Pinpoint the cell where the given text exists, returning its [X, Y] midpoint coordinate. 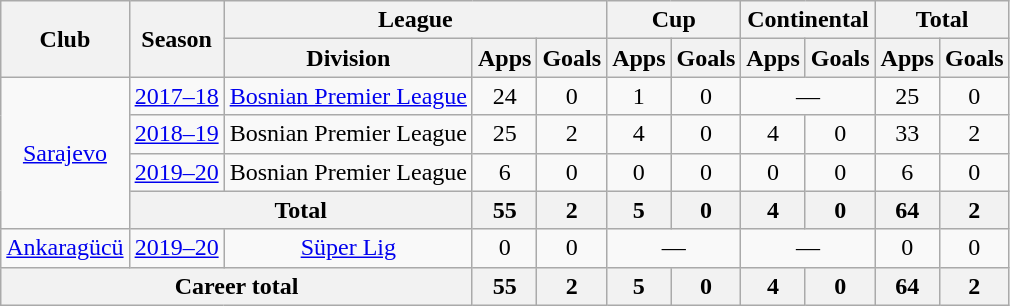
2017–18 [176, 96]
Ankaragücü [65, 248]
24 [504, 96]
Season [176, 39]
Division [348, 58]
Süper Lig [348, 248]
2018–19 [176, 134]
League [415, 20]
33 [907, 134]
Continental [808, 20]
Sarajevo [65, 153]
Club [65, 39]
Cup [674, 20]
1 [639, 96]
Career total [237, 286]
